Identify which cell holds the provided text, then report its (x, y) central coordinate. 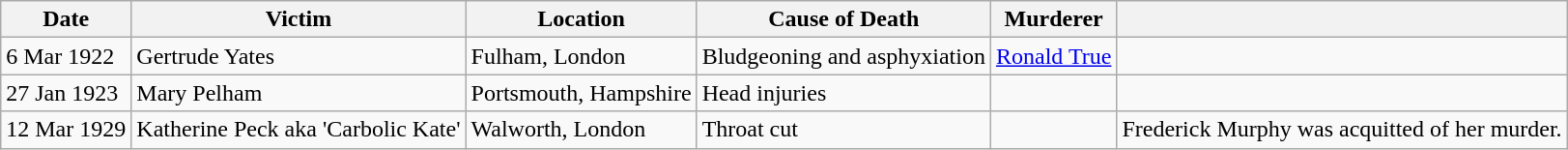
Victim (299, 19)
Walworth, London (582, 130)
Frederick Murphy was acquitted of her murder. (1342, 130)
Location (582, 19)
Head injuries (843, 93)
Ronald True (1053, 56)
Mary Pelham (299, 93)
Throat cut (843, 130)
Katherine Peck aka 'Carbolic Kate' (299, 130)
Gertrude Yates (299, 56)
Cause of Death (843, 19)
6 Mar 1922 (66, 56)
Date (66, 19)
12 Mar 1929 (66, 130)
27 Jan 1923 (66, 93)
Bludgeoning and asphyxiation (843, 56)
Murderer (1053, 19)
Portsmouth, Hampshire (582, 93)
Fulham, London (582, 56)
